Return [X, Y] of the center of cell containing provided text 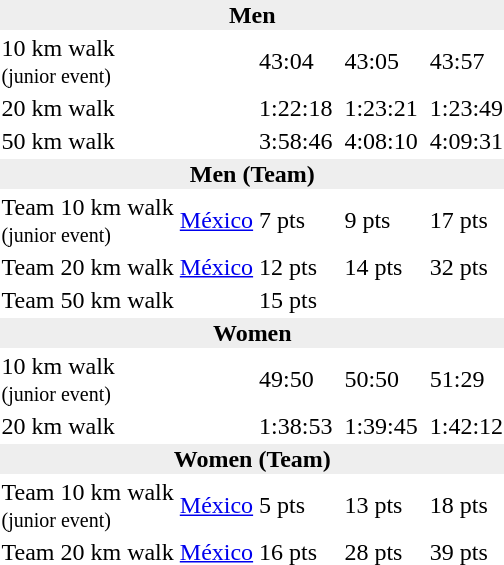
43:57 [466, 62]
18 pts [466, 506]
1:23:49 [466, 108]
4:09:31 [466, 141]
32 pts [466, 267]
1:39:45 [381, 426]
1:42:12 [466, 426]
43:04 [296, 62]
1:22:18 [296, 108]
Team 50 km walk [88, 300]
1:38:53 [296, 426]
50:50 [381, 380]
17 pts [466, 220]
14 pts [381, 267]
13 pts [381, 506]
7 pts [296, 220]
49:50 [296, 380]
4:08:10 [381, 141]
1:23:21 [381, 108]
9 pts [381, 220]
3:58:46 [296, 141]
5 pts [296, 506]
50 km walk [88, 141]
43:05 [381, 62]
12 pts [296, 267]
15 pts [296, 300]
51:29 [466, 380]
Team 20 km walk [88, 267]
